Capture the cell that displays the provided text and extract its [x, y] central coordinate. 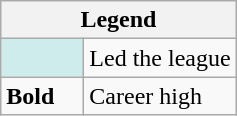
Legend [118, 20]
Bold [42, 96]
Led the league [160, 58]
Career high [160, 96]
